Pinpoint the cell where the given text exists, returning its (X, Y) midpoint coordinate. 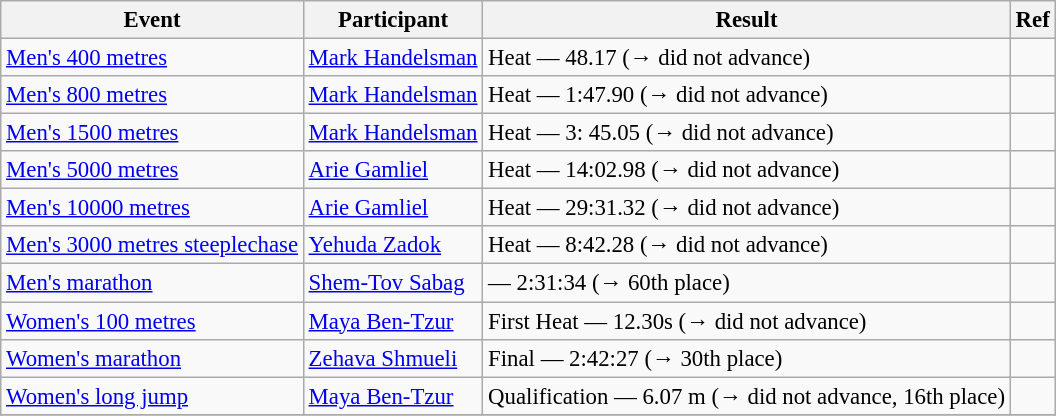
Men's 10000 metres (152, 208)
Men's marathon (152, 283)
Yehuda Zadok (393, 245)
Participant (393, 20)
Heat — 3: 45.05 (→ did not advance) (746, 133)
Men's 3000 metres steeplechase (152, 245)
Men's 1500 metres (152, 133)
Event (152, 20)
Heat — 14:02.98 (→ did not advance) (746, 170)
Women's long jump (152, 396)
Men's 400 metres (152, 58)
Zehava Shmueli (393, 358)
Men's 800 metres (152, 95)
Ref (1032, 20)
Heat — 29:31.32 (→ did not advance) (746, 208)
Men's 5000 metres (152, 170)
Result (746, 20)
First Heat — 12.30s (→ did not advance) (746, 321)
Final — 2:42:27 (→ 30th place) (746, 358)
Heat — 1:47.90 (→ did not advance) (746, 95)
Women's marathon (152, 358)
Shem-Tov Sabag (393, 283)
Heat — 48.17 (→ did not advance) (746, 58)
Qualification — 6.07 m (→ did not advance, 16th place) (746, 396)
Women's 100 metres (152, 321)
Heat — 8:42.28 (→ did not advance) (746, 245)
— 2:31:34 (→ 60th place) (746, 283)
